Pinpoint the cell where the given text exists, returning its (x, y) midpoint coordinate. 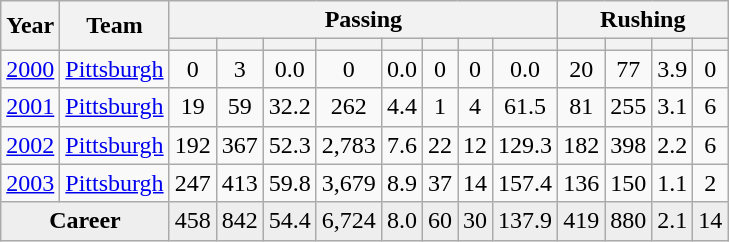
136 (582, 183)
Rushing (643, 20)
8.0 (402, 221)
32.2 (290, 107)
7.6 (402, 145)
842 (240, 221)
30 (476, 221)
2003 (30, 183)
20 (582, 69)
2.1 (672, 221)
1.1 (672, 183)
12 (476, 145)
59.8 (290, 183)
398 (628, 145)
367 (240, 145)
2 (710, 183)
3 (240, 69)
4.4 (402, 107)
262 (348, 107)
Career (85, 221)
182 (582, 145)
4 (476, 107)
Year (30, 26)
2001 (30, 107)
880 (628, 221)
413 (240, 183)
2000 (30, 69)
192 (192, 145)
61.5 (526, 107)
19 (192, 107)
59 (240, 107)
6,724 (348, 221)
Team (114, 26)
150 (628, 183)
3.1 (672, 107)
1 (440, 107)
8.9 (402, 183)
247 (192, 183)
157.4 (526, 183)
137.9 (526, 221)
458 (192, 221)
3.9 (672, 69)
255 (628, 107)
60 (440, 221)
3,679 (348, 183)
22 (440, 145)
52.3 (290, 145)
129.3 (526, 145)
2002 (30, 145)
419 (582, 221)
54.4 (290, 221)
81 (582, 107)
Passing (363, 20)
77 (628, 69)
37 (440, 183)
2.2 (672, 145)
2,783 (348, 145)
